Return (x, y) of the center of cell containing provided text 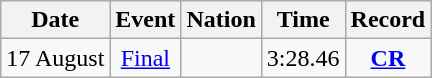
Final (146, 58)
Event (146, 20)
17 August (56, 58)
Time (303, 20)
Date (56, 20)
3:28.46 (303, 58)
Record (388, 20)
Nation (221, 20)
CR (388, 58)
